Output the [X, Y] coordinate of the center of the cell containing the given text.  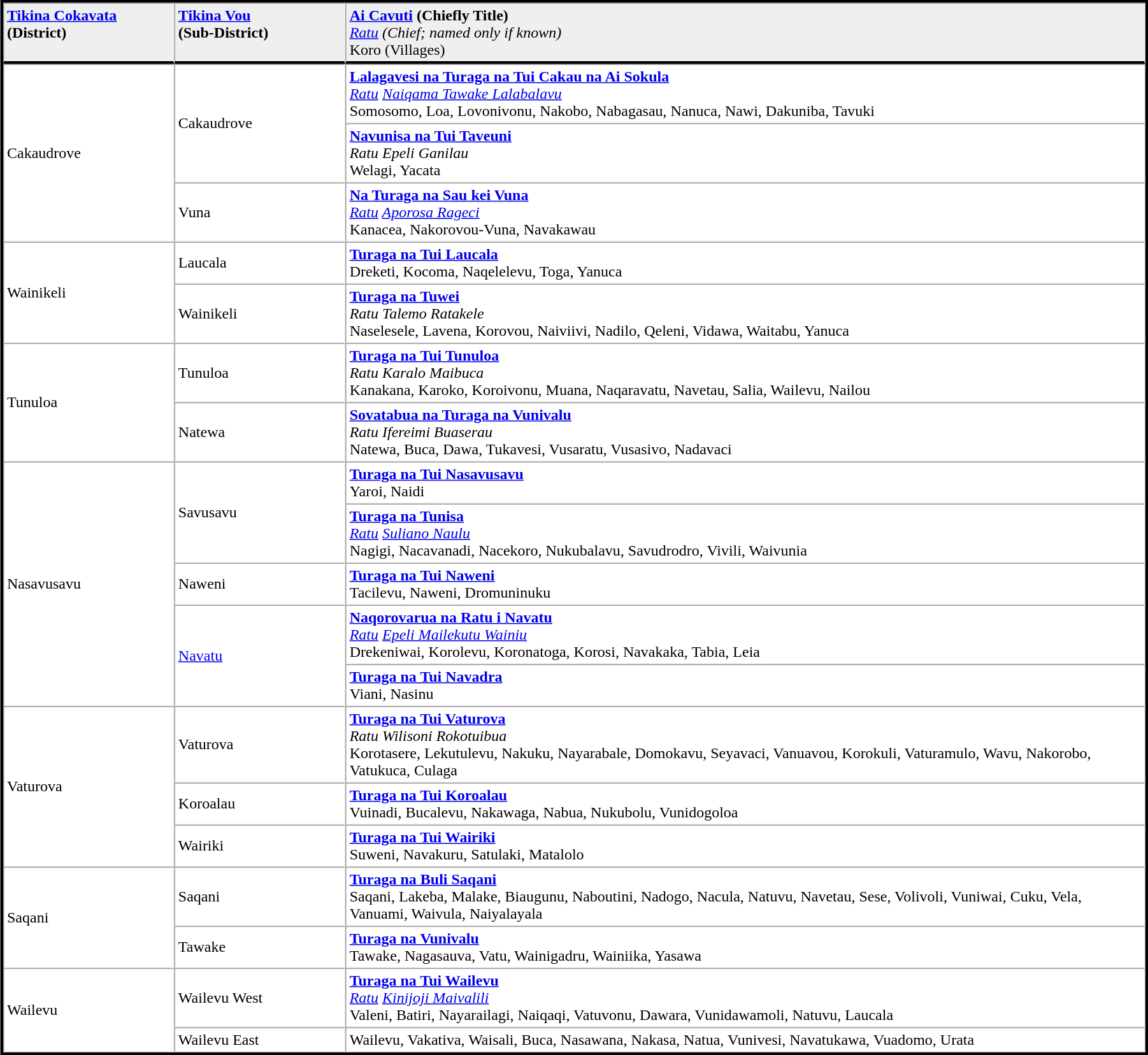
Wailevu, Vakativa, Waisali, Buca, Nasawana, Nakasa, Natua, Vunivesi, Navatukawa, Vuadomo, Urata [745, 1040]
Turaga na VunivaluTawake, Nagasauva, Vatu, Wainigadru, Wainiika, Yasawa [745, 947]
Tikina Vou(Sub-District) [260, 33]
Ai Cavuti (Chiefly Title)Ratu (Chief; named only if known)Koro (Villages) [745, 33]
Sovatabua na Turaga na VunivaluRatu Ifereimi BuaserauNatewa, Buca, Dawa, Tukavesi, Vusaratu, Vusasivo, Nadavaci [745, 432]
Natewa [260, 432]
Wailevu West [260, 998]
Turaga na Tui WairikiSuweni, Navakuru, Satulaki, Matalolo [745, 845]
Wairiki [260, 845]
Turaga na TuweiRatu Talemo RatakeleNaselesele, Lavena, Korovou, Naiviivi, Nadilo, Qeleni, Vidawa, Waitabu, Yanuca [745, 313]
Tawake [260, 947]
Vuna [260, 212]
Tikina Cokavata(District) [89, 33]
Koroalau [260, 803]
Naqorovarua na Ratu i NavatuRatu Epeli Mailekutu WainiuDrekeniwai, Korolevu, Koronatoga, Korosi, Navakaka, Tabia, Leia [745, 635]
Turaga na Tui TunuloaRatu Karalo MaibucaKanakana, Karoko, Koroivonu, Muana, Naqaravatu, Navetau, Salia, Wailevu, Nailou [745, 372]
Turaga na Tui WailevuRatu Kinijoji MaivaliliValeni, Batiri, Nayarailagi, Naiqaqi, Vatuvonu, Dawara, Vunidawamoli, Natuvu, Laucala [745, 998]
Na Turaga na Sau kei VunaRatu Aporosa RageciKanacea, Nakorovou-Vuna, Navakawau [745, 212]
Navatu [260, 656]
Nasavusavu [89, 584]
Turaga na Tui KoroalauVuinadi, Bucalevu, Nakawaga, Nabua, Nukubolu, Vunidogoloa [745, 803]
Laucala [260, 263]
Wailevu East [260, 1040]
Naweni [260, 584]
Navunisa na Tui TaveuniRatu Epeli GanilauWelagi, Yacata [745, 153]
Turaga na Tui NavadraViani, Nasinu [745, 685]
Turaga na Tui LaucalaDreketi, Kocoma, Naqelelevu, Toga, Yanuca [745, 263]
Savusavu [260, 512]
Turaga na Tui NaweniTacilevu, Naweni, Dromuninuku [745, 584]
Turaga na Tui NasavusavuYaroi, Naidi [745, 482]
Wailevu [89, 1010]
Turaga na TunisaRatu Suliano NauluNagigi, Nacavanadi, Nacekoro, Nukubalavu, Savudrodro, Vivili, Waivunia [745, 533]
